Capture the cell that displays the provided text and extract its [X, Y] central coordinate. 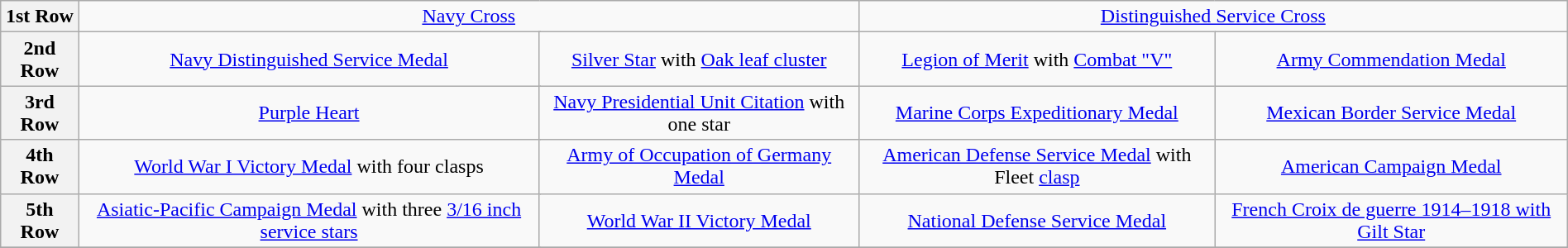
National Defense Service Medal [1037, 220]
World War I Victory Medal with four clasps [309, 167]
World War II Victory Medal [699, 220]
Army of Occupation of Germany Medal [699, 167]
Legion of Merit with Combat "V" [1037, 60]
2nd Row [40, 60]
Mexican Border Service Medal [1391, 112]
1st Row [40, 17]
3rd Row [40, 112]
French Croix de guerre 1914–1918 with Gilt Star [1391, 220]
Navy Distinguished Service Medal [309, 60]
5th Row [40, 220]
Asiatic-Pacific Campaign Medal with three 3/16 inch service stars [309, 220]
Army Commendation Medal [1391, 60]
American Defense Service Medal with Fleet clasp [1037, 167]
Purple Heart [309, 112]
Marine Corps Expeditionary Medal [1037, 112]
Navy Cross [468, 17]
American Campaign Medal [1391, 167]
4th Row [40, 167]
Silver Star with Oak leaf cluster [699, 60]
Distinguished Service Cross [1212, 17]
Navy Presidential Unit Citation with one star [699, 112]
